Capture the cell that displays the provided text and extract its (X, Y) central coordinate. 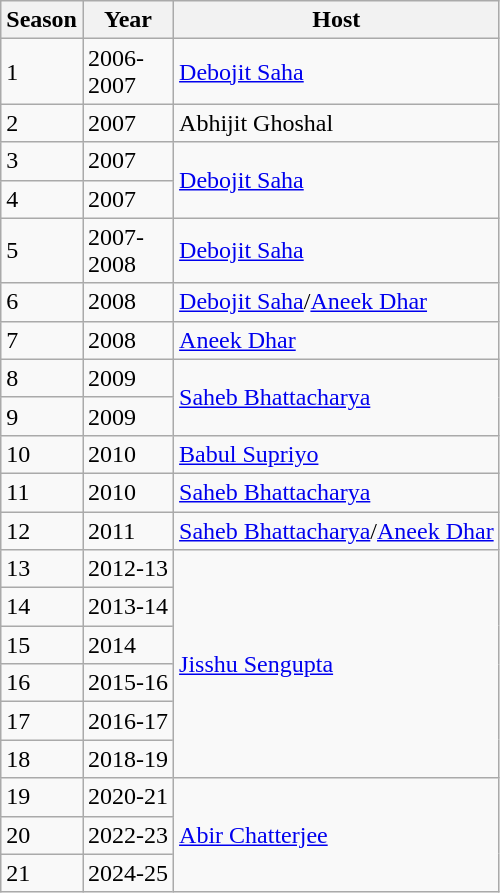
2 (42, 123)
2016-17 (128, 721)
2007-2008 (128, 250)
Host (337, 20)
20 (42, 835)
5 (42, 250)
2024-25 (128, 873)
2012-13 (128, 569)
Jisshu Sengupta (337, 664)
3 (42, 161)
17 (42, 721)
13 (42, 569)
6 (42, 302)
15 (42, 645)
Abir Chatterjee (337, 835)
1 (42, 72)
11 (42, 492)
7 (42, 340)
Aneek Dhar (337, 340)
9 (42, 416)
2020-21 (128, 797)
2014 (128, 645)
Babul Supriyo (337, 454)
2018-19 (128, 759)
14 (42, 607)
16 (42, 683)
Saheb Bhattacharya/Aneek Dhar (337, 531)
8 (42, 378)
18 (42, 759)
Season (42, 20)
12 (42, 531)
19 (42, 797)
2022-23 (128, 835)
2006-2007 (128, 72)
Year (128, 20)
21 (42, 873)
Debojit Saha/Aneek Dhar (337, 302)
2013-14 (128, 607)
2015-16 (128, 683)
2011 (128, 531)
10 (42, 454)
4 (42, 199)
Abhijit Ghoshal (337, 123)
